Provide the (X, Y) coordinate of the cell's center where the given text is located.  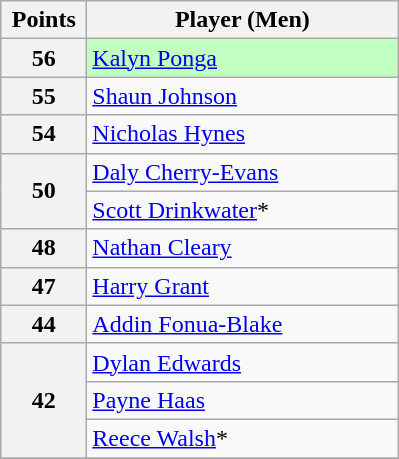
50 (44, 191)
44 (44, 324)
Payne Haas (242, 400)
42 (44, 400)
Harry Grant (242, 286)
56 (44, 58)
Addin Fonua-Blake (242, 324)
Nicholas Hynes (242, 134)
54 (44, 134)
Daly Cherry-Evans (242, 172)
Dylan Edwards (242, 362)
47 (44, 286)
Player (Men) (242, 20)
Kalyn Ponga (242, 58)
Reece Walsh* (242, 438)
Points (44, 20)
55 (44, 96)
Nathan Cleary (242, 248)
48 (44, 248)
Shaun Johnson (242, 96)
Scott Drinkwater* (242, 210)
